Capture the cell that displays the provided text and extract its [X, Y] central coordinate. 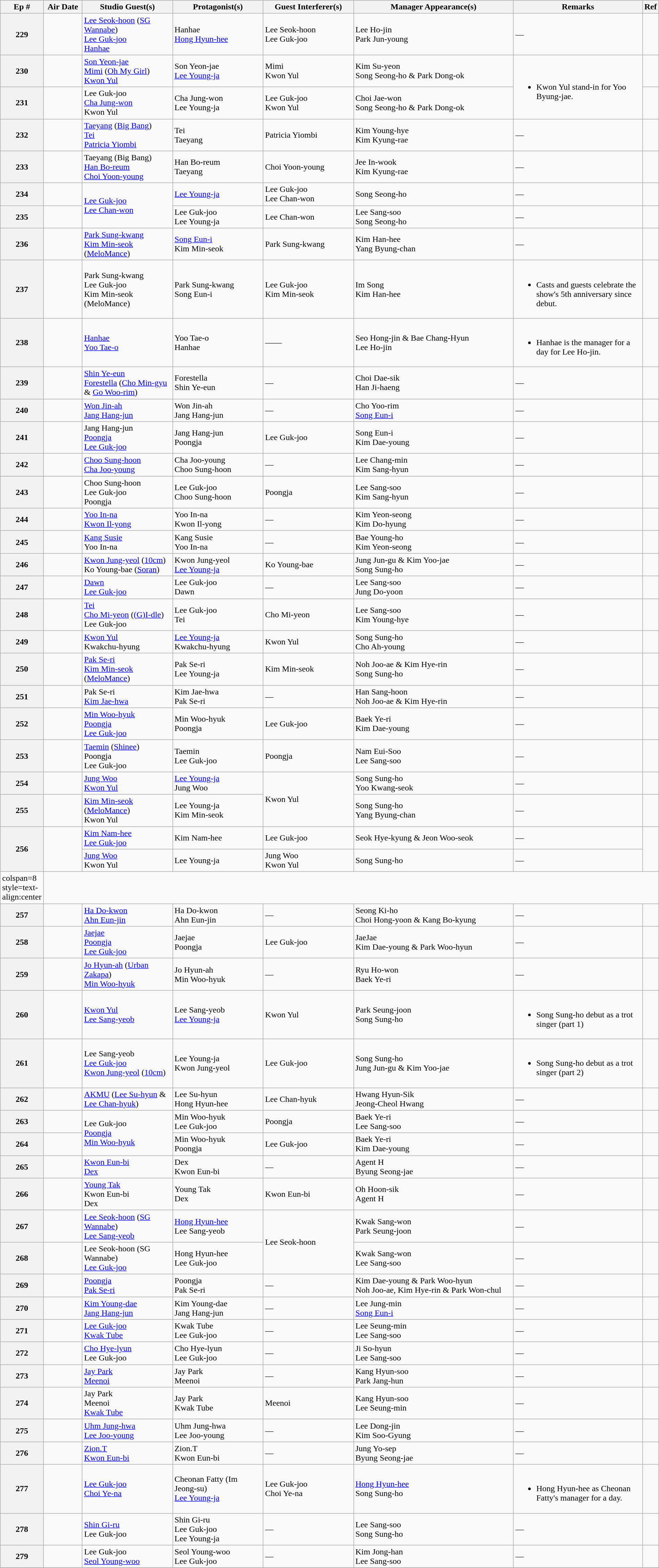
231 [22, 103]
Cho Yoo-rim Song Eun-i [433, 410]
Kwak TubeLee Guk-joo [218, 1331]
Choi Yoon-young [308, 167]
Ref [651, 7]
Lee Sang-soo Song Seong-ho [433, 217]
Lee Young-jaKwon Jung-yeol [218, 1063]
Lee Sang-soo Jung Do-yoon [433, 587]
238 [22, 342]
Studio Guest(s) [127, 7]
264 [22, 1144]
Park Sung-kwang [308, 244]
Young TakKwon Eun-biDex [127, 1194]
Lee Guk-jooPoongjaMin Woo-hyuk [127, 1133]
Seo Hong-jin & Bae Chang-Hyun Lee Ho-jin [433, 342]
232 [22, 135]
251 [22, 697]
Jung Yo-sep Byung Seong-jae [433, 1453]
276 [22, 1453]
Jang Hang-junPoongjaLee Guk-joo [127, 438]
Kwon Eun-bi [308, 1194]
Kwon Eun-biDex [127, 1167]
258 [22, 942]
Manager Appearance(s) [433, 7]
262 [22, 1099]
Kim Jong-han Lee Sang-soo [433, 1557]
Song Eun-i Kim Dae-young [433, 438]
236 [22, 244]
Song Sung-ho Cho Ah-young [433, 642]
244 [22, 519]
Shin Gi-ruLee Guk-joo [127, 1529]
Kwon Jung-yeol (10cm)Ko Young-bae (Soran) [127, 564]
Cha Jung-wonLee Young-ja [218, 103]
Cha Joo-youngChoo Sung-hoon [218, 465]
Hong Hyun-hee as Cheonan Fatty's manager for a day. [578, 1489]
TeiTaeyang [218, 135]
Song Sung-ho Yang Byung-chan [433, 810]
245 [22, 542]
Choo Sung-hoonLee Guk-jooPoongja [127, 492]
241 [22, 438]
268 [22, 1258]
Lee Guk-jooKim Min-seok [308, 289]
267 [22, 1226]
Jang Hang-junPoongja [218, 438]
Song Sung-ho debut as a trot singer (part 2) [578, 1063]
Min Woo-hyukLee Guk-joo [218, 1121]
Jee In-wook Kim Kyung-rae [433, 167]
Park Sung-kwangLee Guk-jooKim Min-seok (MeloMance) [127, 289]
242 [22, 465]
Lee Chan-won [308, 217]
Ep # [22, 7]
266 [22, 1194]
259 [22, 974]
ForestellaShin Ye-eun [218, 383]
Ryu Ho-won Baek Ye-ri [433, 974]
Lee Chan-hyuk [308, 1099]
Kim Dae-young & Park Woo-hyun Noh Joo-ae, Kim Hye-rin & Park Won-chul [433, 1285]
HanhaeHong Hyun-hee [218, 34]
Lee Sang-soo Kim Young-hye [433, 615]
269 [22, 1285]
263 [22, 1121]
Seol Young-wooLee Guk-joo [218, 1557]
MimiKwon Yul [308, 71]
JaeJae Kim Dae-young & Park Woo-hyun [433, 942]
Kang Hyun-soo Park Jang-hun [433, 1376]
Remarks [578, 7]
Jo Hyun-ah (Urban Zakapa)Min Woo-hyuk [127, 974]
Hong Hyun-heeLee Sang-yeob [218, 1226]
Jung Jun-gu & Kim Yoo-jae Song Sung-ho [433, 564]
Cho Mi-yeon [308, 615]
243 [22, 492]
Kim Min-seok [308, 669]
Noh Joo-ae & Kim Hye-rin Song Sung-ho [433, 669]
271 [22, 1331]
Lee Sang-yeobLee Young-ja [218, 1015]
Song Sung-ho [433, 861]
Ji So-hyun Lee Sang-soo [433, 1354]
237 [22, 289]
Lee Su-hyunHong Hyun-hee [218, 1099]
Choi Jae-won Song Seong-ho & Park Dong-ok [433, 103]
Taemin (Shinee)PoongjaLee Guk-joo [127, 756]
Kim Nam-hee [218, 838]
277 [22, 1489]
239 [22, 383]
Song Sung-ho Jung Jun-gu & Kim Yoo-jae [433, 1063]
Baek Ye-ri Lee Sang-soo [433, 1121]
Lee Dong-jin Kim Soo-Gyung [433, 1431]
Pak Se-riKim Min-seok (MeloMance) [127, 669]
Son Yeon-jaeLee Young-ja [218, 71]
Lee Guk-jooTei [218, 615]
Lee Guk-jooKwon Yul [308, 103]
Lee Guk-jooChoo Sung-hoon [218, 492]
Nam Eui-Soo Lee Sang-soo [433, 756]
252 [22, 724]
DawnLee Guk-joo [127, 587]
Kwon YulKwakchu-hyung [127, 642]
278 [22, 1529]
229 [22, 34]
Cheonan Fatty (Im Jeong-su)Lee Young-ja [218, 1489]
234 [22, 194]
Park Seung-joon Song Sung-ho [433, 1015]
Kwak Sang-won Lee Sang-soo [433, 1258]
Lee Seok-hoon (SG Wannabe)Lee Guk-joo [127, 1258]
Shin Ye-eunForestella (Cho Min-gyu & Go Woo-rim) [127, 383]
230 [22, 71]
Han Bo-reumTaeyang [218, 167]
Kwon YulLee Sang-yeob [127, 1015]
Seok Hye-kyung & Jeon Woo-seok [433, 838]
Kim Min-seok (MeloMance)Kwon Yul [127, 810]
Ko Young-bae [308, 564]
Song Eun-iKim Min-seok [218, 244]
Lee Guk-jooSeol Young-woo [127, 1557]
JaejaePoongjaLee Guk-joo [127, 942]
Lee Sang-yeobLee Guk-jooKwon Jung-yeol (10cm) [127, 1063]
Agent H Byung Seong-jae [433, 1167]
Shin Gi-ruLee Guk-jooLee Young-ja [218, 1529]
Pak Se-riLee Young-ja [218, 669]
Hong Hyun-hee Song Sung-ho [433, 1489]
255 [22, 810]
Lee Sang-soo Kim Sang-hyun [433, 492]
Lee Chang-min Kim Sang-hyun [433, 465]
274 [22, 1403]
Lee Young-jaJung Woo [218, 783]
249 [22, 642]
Lee Young-jaKim Min-seok [218, 810]
Park Sung-kwangKim Min-seok (MeloMance) [127, 244]
Kwak Sang-won Park Seung-joon [433, 1226]
240 [22, 410]
DexKwon Eun-bi [218, 1167]
256 [22, 849]
Lee Seok-hoon [308, 1242]
Han Sang-hoon Noh Joo-ae & Kim Hye-rin [433, 697]
Air Date [63, 7]
Young TakDex [218, 1194]
Lee Seok-hoonLee Guk-joo [308, 34]
Casts and guests celebrate the show's 5th anniversary since debut. [578, 289]
—— [308, 342]
Lee Sang-soo Song Sung-ho [433, 1529]
Protagonist(s) [218, 7]
Oh Hoon-sik Agent H [433, 1194]
Meenoi [308, 1403]
colspan=8 style=text-align:center [22, 888]
Im Song Kim Han-hee [433, 289]
275 [22, 1431]
Kim Nam-heeLee Guk-joo [127, 838]
JaejaePoongja [218, 942]
Lee Guk-jooCha Jung-wonKwon Yul [127, 103]
254 [22, 783]
Choo Sung-hoonCha Joo-young [127, 465]
Hong Hyun-heeLee Guk-joo [218, 1258]
Guest Interferer(s) [308, 7]
Hwang Hyun-Sik Jeong-Cheol Hwang [433, 1099]
Lee Guk-jooKwak Tube [127, 1331]
273 [22, 1376]
250 [22, 669]
Kim Jae-hwaPak Se-ri [218, 697]
Son Yeon-jaeMimi (Oh My Girl)Kwon Yul [127, 71]
Kwon Jung-yeolLee Young-ja [218, 564]
Pak Se-riKim Jae-hwa [127, 697]
Lee Jung-min Song Eun-i [433, 1308]
AKMU (Lee Su-hyun & Lee Chan-hyuk) [127, 1099]
Lee Seok-hoon (SG Wannabe)Lee Sang-yeob [127, 1226]
246 [22, 564]
257 [22, 915]
Taeyang (Big Bang)Han Bo-reumChoi Yoon-young [127, 167]
Park Sung-kwangSong Eun-i [218, 289]
Song Seong-ho [433, 194]
261 [22, 1063]
TaeminLee Guk-joo [218, 756]
Lee Seok-hoon (SG Wannabe)Lee Guk-jooHanhae [127, 34]
279 [22, 1557]
265 [22, 1167]
Lee Ho-jin Park Jun-young [433, 34]
Kim Yeon-seong Kim Do-hyung [433, 519]
Patricia Yiombi [308, 135]
Seong Ki-ho Choi Hong-yoon & Kang Bo-kyung [433, 915]
Song Sung-ho Yoo Kwang-seok [433, 783]
Kang Hyun-soo Lee Seung-min [433, 1403]
Lee Young-jaKwakchu-hyung [218, 642]
Hanhae is the manager for a day for Lee Ho-jin. [578, 342]
Jo Hyun-ahMin Woo-hyuk [218, 974]
233 [22, 167]
253 [22, 756]
235 [22, 217]
Lee Seung-min Lee Sang-soo [433, 1331]
Song Sung-ho debut as a trot singer (part 1) [578, 1015]
Kwon Yul stand-in for Yoo Byung-jae. [578, 87]
260 [22, 1015]
Yoo Tae-oHanhae [218, 342]
Lee Guk-jooLee Young-ja [218, 217]
Jay ParkMeenoiKwak Tube [127, 1403]
Kim Su-yeon Song Seong-ho & Park Dong-ok [433, 71]
Lee Guk-jooDawn [218, 587]
248 [22, 615]
Kim Han-hee Yang Byung-chan [433, 244]
247 [22, 587]
Choi Dae-sik Han Ji-haeng [433, 383]
Kim Young-hye Kim Kyung-rae [433, 135]
270 [22, 1308]
Min Woo-hyukPoongjaLee Guk-joo [127, 724]
272 [22, 1354]
Bae Young-ho Kim Yeon-seong [433, 542]
TeiCho Mi-yeon ((G)I-dle)Lee Guk-joo [127, 615]
HanhaeYoo Tae-o [127, 342]
Taeyang (Big Bang)TeiPatricia Yiombi [127, 135]
Jay ParkKwak Tube [218, 1403]
